Extract the [X, Y] coordinate from the center of the cell holding the provided text.  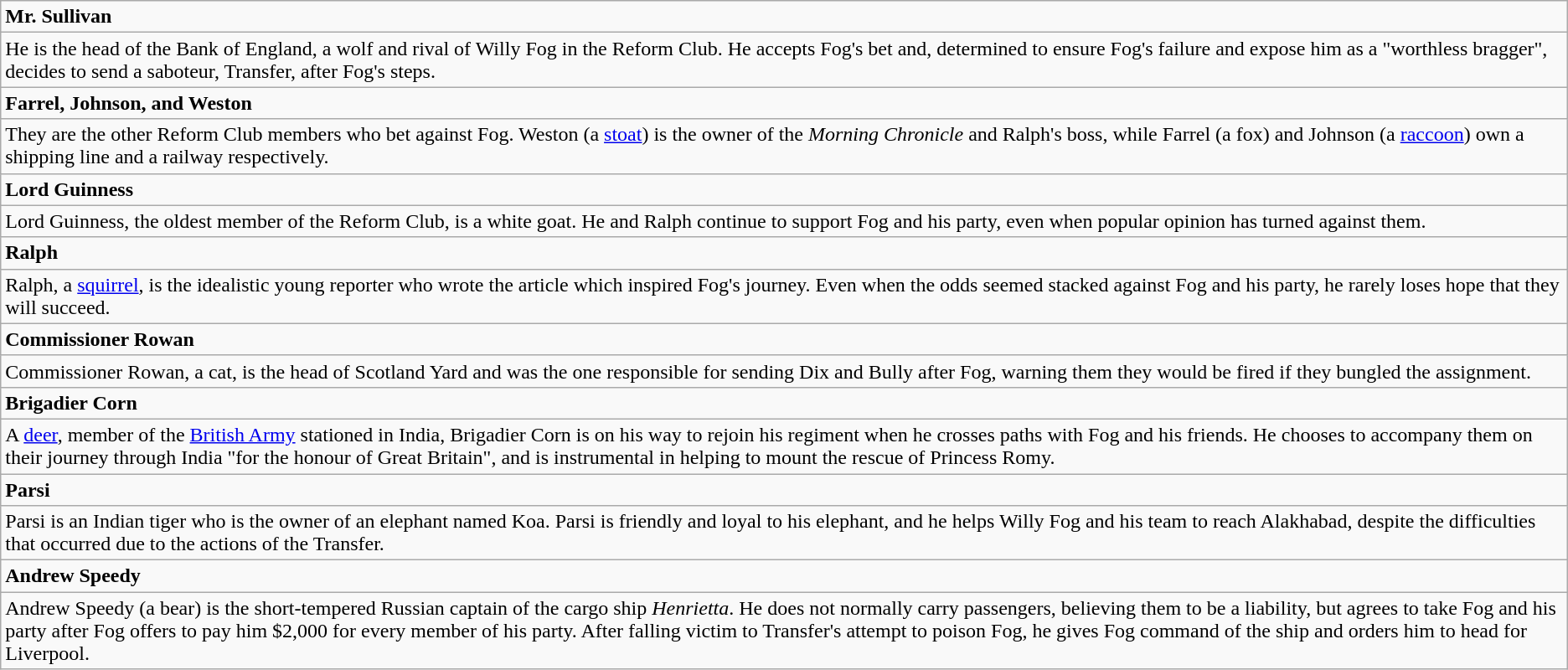
Parsi [784, 490]
Commissioner Rowan [784, 339]
Andrew Speedy [784, 576]
Ralph [784, 253]
Mr. Sullivan [784, 17]
Farrel, Johnson, and Weston [784, 103]
Lord Guinness [784, 189]
Brigadier Corn [784, 403]
